Capture the cell that displays the provided text and extract its [x, y] central coordinate. 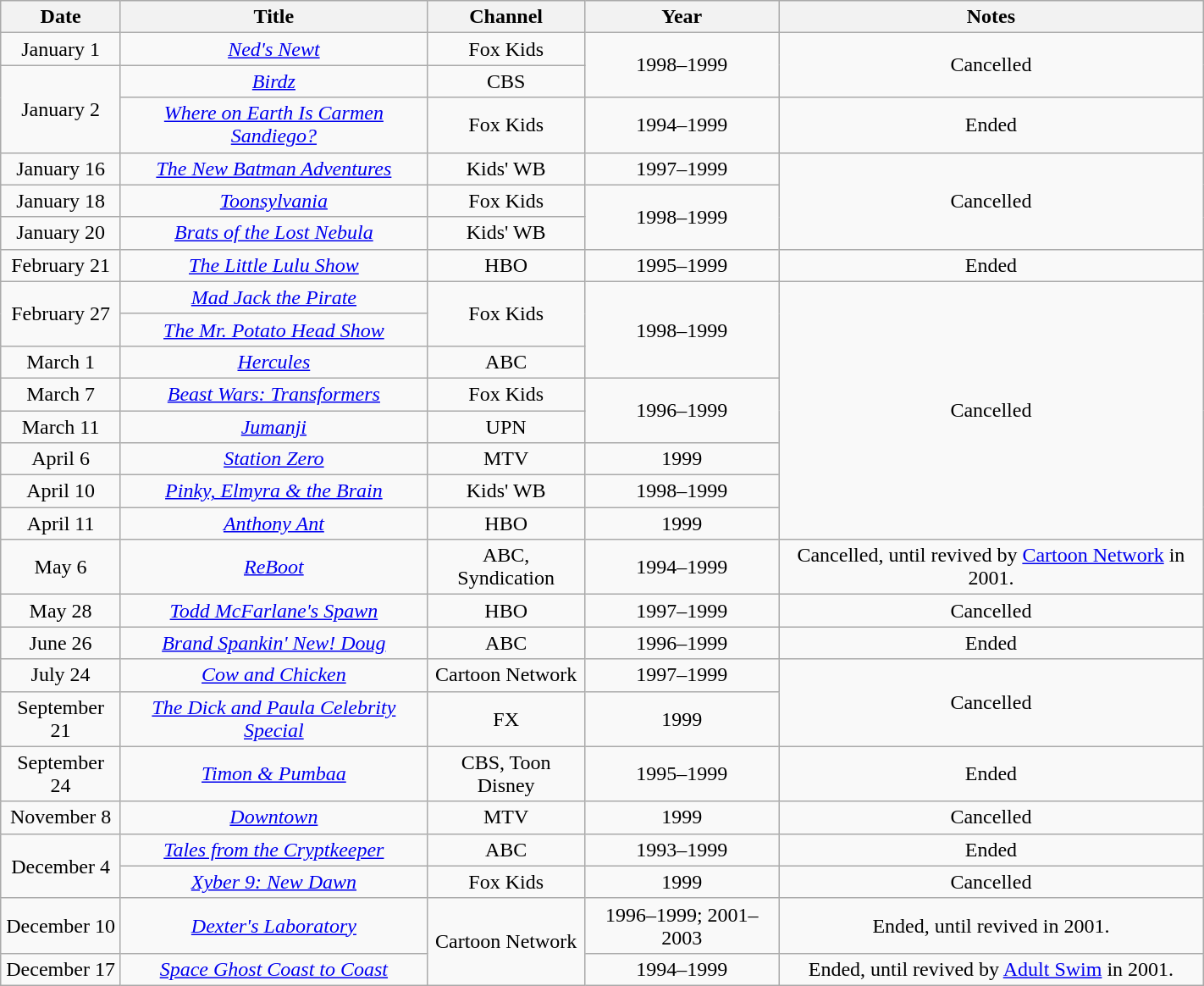
Anthony Ant [273, 523]
May 28 [61, 611]
Pinky, Elmyra & the Brain [273, 491]
Cow and Chicken [273, 675]
December 17 [61, 969]
Dexter's Laboratory [273, 925]
ReBoot [273, 568]
UPN [506, 426]
December 4 [61, 866]
Station Zero [273, 459]
January 2 [61, 108]
December 10 [61, 925]
Jumanji [273, 426]
FX [506, 718]
March 7 [61, 394]
Xyber 9: New Dawn [273, 882]
Ned's Newt [273, 49]
Beast Wars: Transformers [273, 394]
Ended, until revived by Adult Swim in 2001. [991, 969]
The Little Lulu Show [273, 265]
Timon & Pumbaa [273, 774]
CBS, Toon Disney [506, 774]
February 27 [61, 313]
September 24 [61, 774]
Todd McFarlane's Spawn [273, 611]
Mad Jack the Pirate [273, 297]
January 16 [61, 169]
Brats of the Lost Nebula [273, 233]
Birdz [273, 81]
Tales from the Cryptkeeper [273, 850]
The New Batman Adventures [273, 169]
The Dick and Paula Celebrity Special [273, 718]
Space Ghost Coast to Coast [273, 969]
ABC, Syndication [506, 568]
Cancelled, until revived by Cartoon Network in 2001. [991, 568]
March 11 [61, 426]
CBS [506, 81]
Where on Earth Is Carmen Sandiego? [273, 125]
Channel [506, 17]
April 11 [61, 523]
January 18 [61, 201]
January 1 [61, 49]
1993–1999 [682, 850]
June 26 [61, 643]
Downtown [273, 817]
January 20 [61, 233]
Hercules [273, 362]
May 6 [61, 568]
March 1 [61, 362]
Brand Spankin' New! Doug [273, 643]
April 6 [61, 459]
Title [273, 17]
Notes [991, 17]
November 8 [61, 817]
Toonsylvania [273, 201]
Date [61, 17]
September 21 [61, 718]
April 10 [61, 491]
The Mr. Potato Head Show [273, 330]
Year [682, 17]
Ended, until revived in 2001. [991, 925]
1996–1999; 2001–2003 [682, 925]
July 24 [61, 675]
February 21 [61, 265]
